Provide the (X, Y) coordinate of the cell's center where the given text is located.  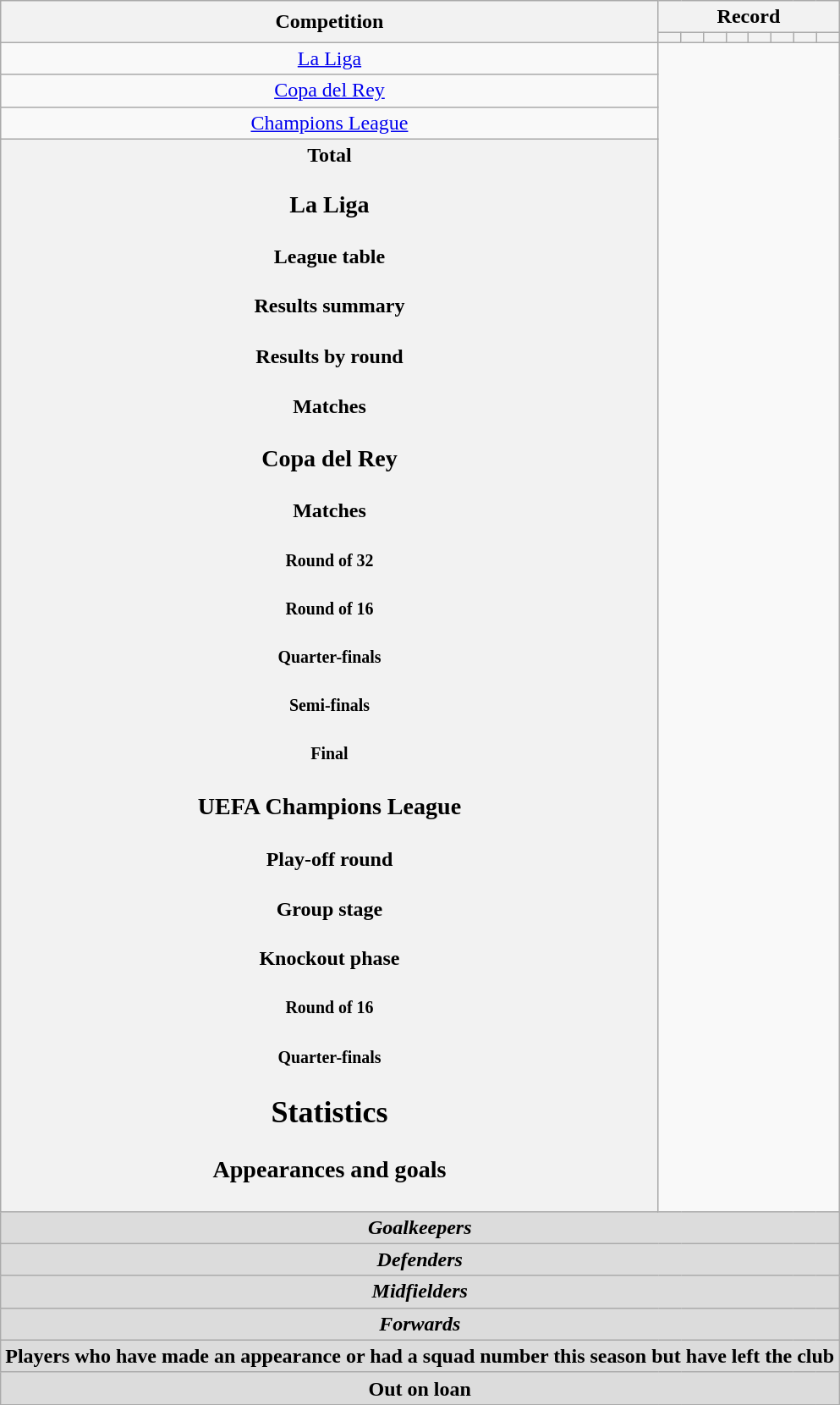
Champions League (330, 123)
La Liga (330, 58)
Copa del Rey (330, 91)
Players who have made an appearance or had a squad number this season but have left the club (420, 1356)
Record (748, 17)
Defenders (420, 1259)
Out on loan (420, 1388)
Forwards (420, 1324)
Competition (330, 22)
Midfielders (420, 1292)
Goalkeepers (420, 1227)
